Detect which cell encompasses the target text, then output its [x, y] center coordinate. 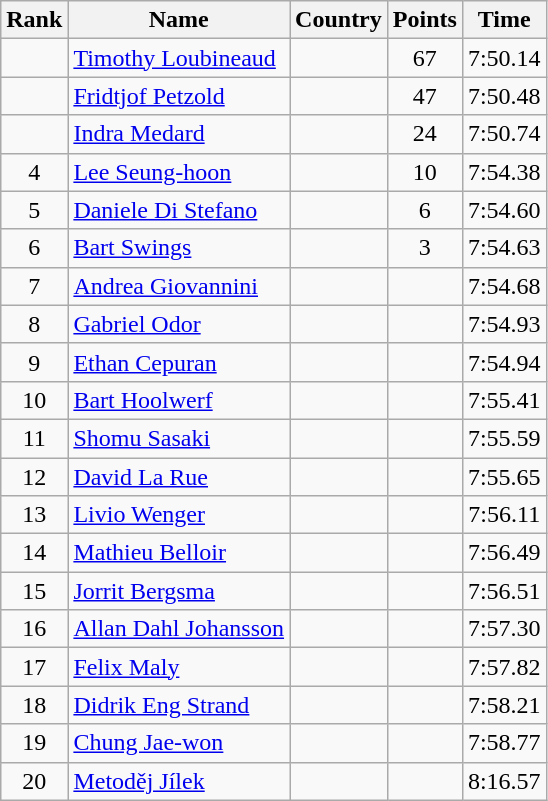
Time [504, 20]
Points [424, 20]
7:58.21 [504, 705]
8:16.57 [504, 781]
7:54.60 [504, 210]
7:50.14 [504, 58]
47 [424, 96]
7:50.48 [504, 96]
Shomu Sasaki [179, 438]
Indra Medard [179, 134]
13 [34, 515]
7:57.30 [504, 629]
9 [34, 362]
Country [339, 20]
Gabriel Odor [179, 324]
Felix Maly [179, 667]
7:56.49 [504, 553]
Ethan Cepuran [179, 362]
7:55.65 [504, 477]
Rank [34, 20]
7:50.74 [504, 134]
19 [34, 743]
7:54.68 [504, 286]
5 [34, 210]
Mathieu Belloir [179, 553]
7:54.38 [504, 172]
20 [34, 781]
7:58.77 [504, 743]
24 [424, 134]
12 [34, 477]
7:54.94 [504, 362]
3 [424, 248]
Bart Swings [179, 248]
David La Rue [179, 477]
Jorrit Bergsma [179, 591]
7:57.82 [504, 667]
7:56.11 [504, 515]
Bart Hoolwerf [179, 400]
Daniele Di Stefano [179, 210]
Fridtjof Petzold [179, 96]
7:55.59 [504, 438]
Chung Jae-won [179, 743]
Didrik Eng Strand [179, 705]
7:54.63 [504, 248]
Name [179, 20]
8 [34, 324]
67 [424, 58]
Metoděj Jílek [179, 781]
Timothy Loubineaud [179, 58]
Allan Dahl Johansson [179, 629]
Andrea Giovannini [179, 286]
7:56.51 [504, 591]
7:55.41 [504, 400]
7 [34, 286]
Livio Wenger [179, 515]
Lee Seung-hoon [179, 172]
4 [34, 172]
11 [34, 438]
16 [34, 629]
15 [34, 591]
17 [34, 667]
7:54.93 [504, 324]
18 [34, 705]
14 [34, 553]
